Pinpoint the cell where the given text exists, returning its [X, Y] midpoint coordinate. 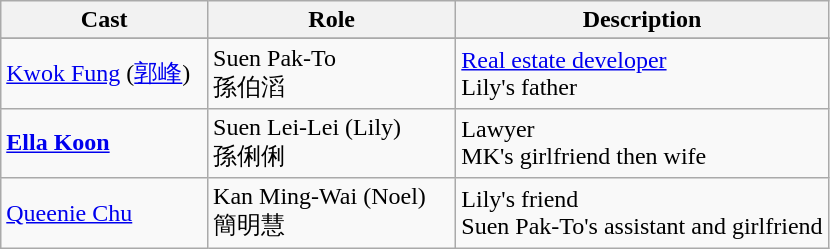
Role [332, 20]
Queenie Chu [104, 213]
Cast [104, 20]
Suen Lei-Lei (Lily)孫俐俐 [332, 143]
Lily's friendSuen Pak-To's assistant and girlfriend [642, 213]
Ella Koon [104, 143]
Real estate developerLily's father [642, 74]
Kan Ming-Wai (Noel)簡明慧 [332, 213]
Description [642, 20]
LawyerMK's girlfriend then wife [642, 143]
Suen Pak-To孫伯滔 [332, 74]
Kwok Fung (郭峰) [104, 74]
